Output the (X, Y) coordinate of the center of the cell containing the given text.  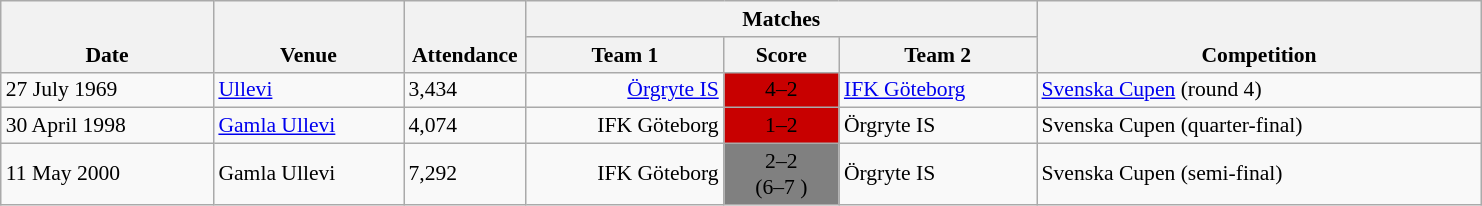
4,074 (466, 126)
Svenska Cupen (quarter-final) (1258, 126)
Attendance (466, 36)
Svenska Cupen (semi-final) (1258, 174)
Matches (781, 19)
4–2 (782, 90)
2–2(6–7 ) (782, 174)
Team 1 (625, 55)
Date (108, 36)
Svenska Cupen (round 4) (1258, 90)
Team 2 (938, 55)
7,292 (466, 174)
27 July 1969 (108, 90)
Ullevi (308, 90)
3,434 (466, 90)
11 May 2000 (108, 174)
1–2 (782, 126)
Competition (1258, 36)
Venue (308, 36)
Score (782, 55)
30 April 1998 (108, 126)
